Provide the (X, Y) coordinate of the cell's center where the given text is located.  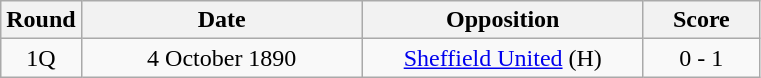
0 - 1 (701, 58)
Date (222, 20)
Score (701, 20)
Opposition (502, 20)
Sheffield United (H) (502, 58)
1Q (41, 58)
4 October 1890 (222, 58)
Round (41, 20)
